Locate the cell with the specified text and output its (X, Y) center coordinate. 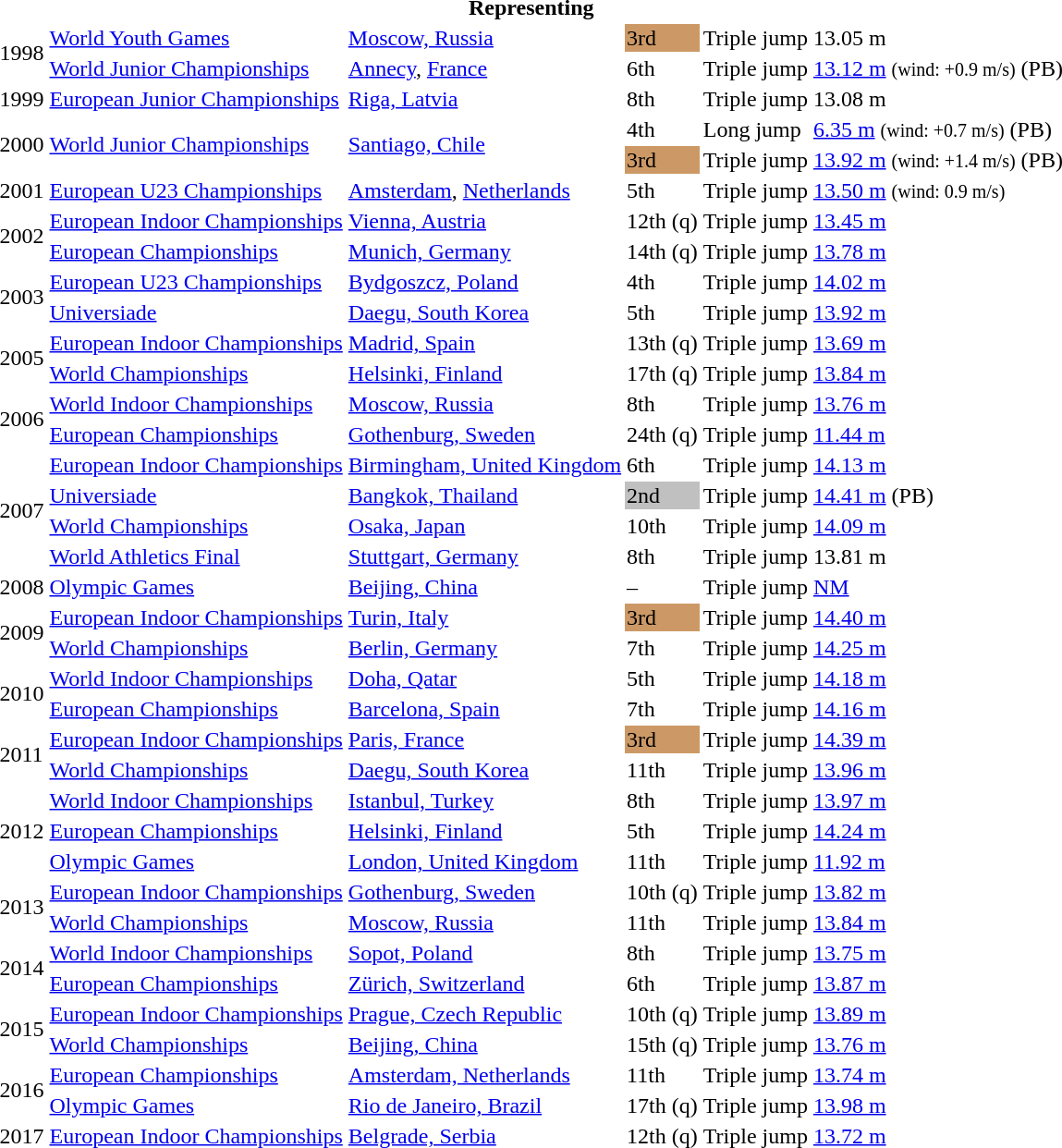
14th (q) (663, 251)
World Youth Games (196, 38)
Madrid, Spain (484, 343)
World Athletics Final (196, 556)
Barcelona, Spain (484, 709)
Istanbul, Turkey (484, 800)
Turin, Italy (484, 617)
Osaka, Japan (484, 526)
– (663, 587)
Sopot, Poland (484, 953)
12th (q) (663, 221)
Annecy, France (484, 68)
Berlin, Germany (484, 648)
Paris, France (484, 739)
Munich, Germany (484, 251)
Riga, Latvia (484, 99)
Bydgoszcz, Poland (484, 282)
European Junior Championships (196, 99)
Santiago, Chile (484, 144)
Vienna, Austria (484, 221)
Stuttgart, Germany (484, 556)
2nd (663, 495)
10th (663, 526)
Zürich, Switzerland (484, 983)
London, United Kingdom (484, 861)
Birmingham, United Kingdom (484, 465)
Doha, Qatar (484, 678)
13th (q) (663, 343)
24th (q) (663, 434)
15th (q) (663, 1044)
Long jump (755, 129)
Prague, Czech Republic (484, 1014)
Bangkok, Thailand (484, 495)
Rio de Janeiro, Brazil (484, 1105)
